Provide the (X, Y) coordinate of the cell's center where the given text is located.  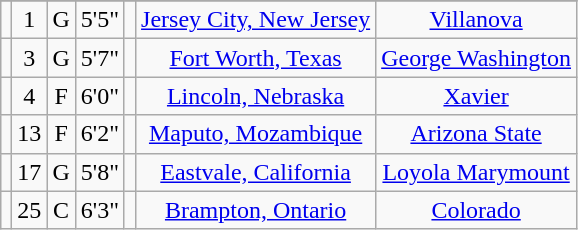
Brampton, Ontario (256, 210)
25 (30, 210)
5'8" (100, 172)
Xavier (476, 96)
George Washington (476, 58)
Eastvale, California (256, 172)
6'0" (100, 96)
4 (30, 96)
3 (30, 58)
Maputo, Mozambique (256, 134)
Lincoln, Nebraska (256, 96)
Loyola Marymount (476, 172)
Jersey City, New Jersey (256, 20)
C (61, 210)
5'7" (100, 58)
13 (30, 134)
Villanova (476, 20)
1 (30, 20)
6'3" (100, 210)
6'2" (100, 134)
Colorado (476, 210)
Fort Worth, Texas (256, 58)
Arizona State (476, 134)
5'5" (100, 20)
17 (30, 172)
